Detect which cell encompasses the target text, then output its [X, Y] center coordinate. 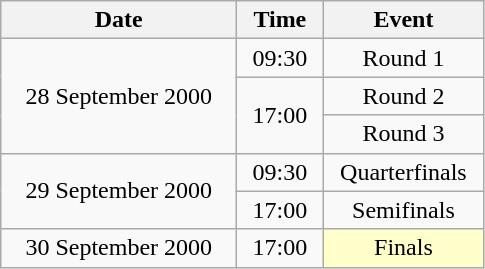
Round 1 [404, 58]
Date [119, 20]
Round 3 [404, 134]
Round 2 [404, 96]
Time [280, 20]
Event [404, 20]
30 September 2000 [119, 248]
28 September 2000 [119, 96]
29 September 2000 [119, 191]
Quarterfinals [404, 172]
Finals [404, 248]
Semifinals [404, 210]
